Find where the given text appears and provide that cell's center as [x, y] coordinate. 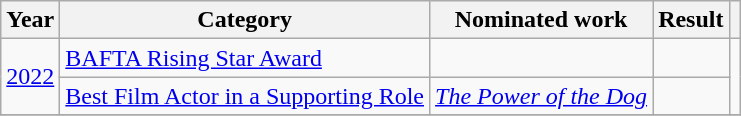
Category [245, 20]
BAFTA Rising Star Award [245, 58]
Best Film Actor in a Supporting Role [245, 96]
2022 [30, 77]
The Power of the Dog [542, 96]
Result [691, 20]
Nominated work [542, 20]
Year [30, 20]
